Identify which cell holds the provided text, then report its (X, Y) central coordinate. 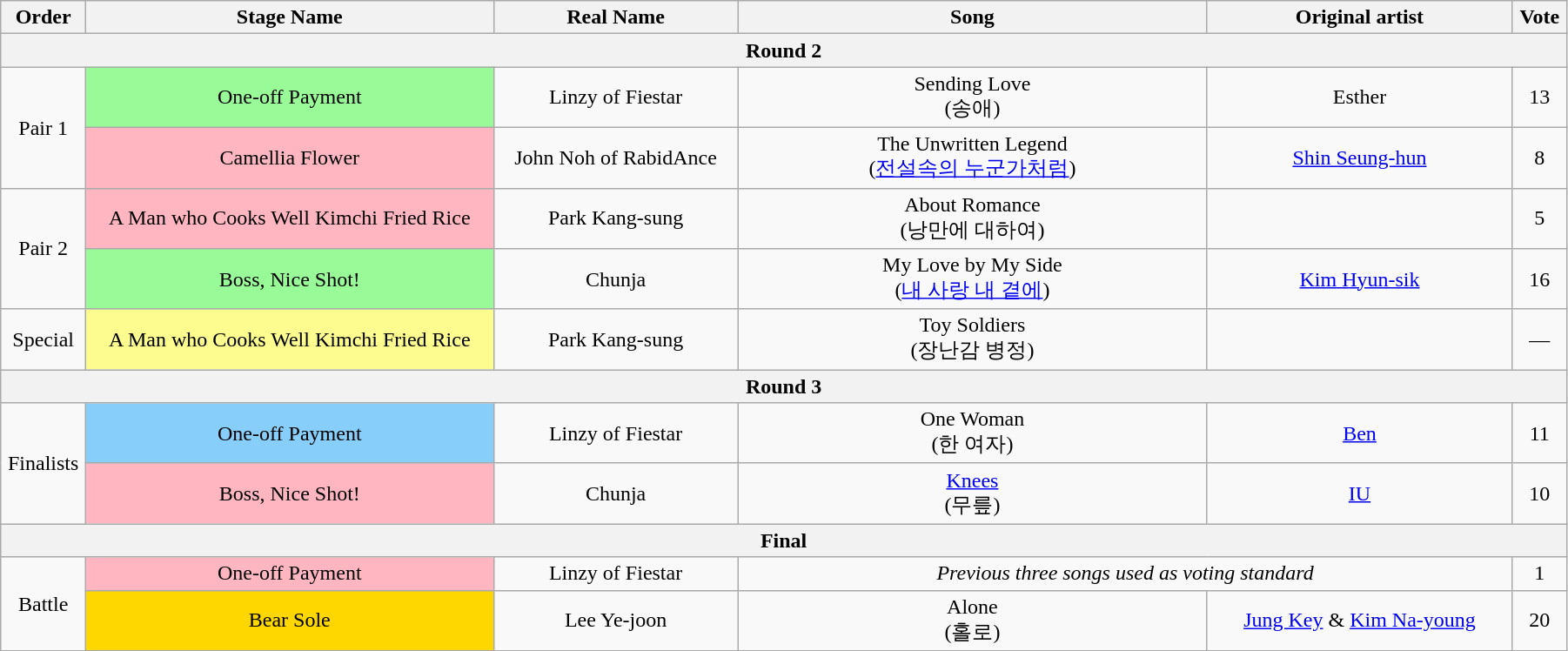
8 (1539, 158)
Kim Hyun-sik (1359, 279)
Bear Sole (290, 621)
Pair 2 (44, 249)
Camellia Flower (290, 158)
One Woman(한 여자) (973, 433)
John Noh of RabidAnce (616, 158)
5 (1539, 218)
Final (784, 540)
Battle (44, 604)
16 (1539, 279)
IU (1359, 493)
Ben (1359, 433)
Knees(무릎) (973, 493)
Jung Key & Kim Na-young (1359, 621)
Vote (1539, 17)
13 (1539, 97)
Finalists (44, 463)
Original artist (1359, 17)
Real Name (616, 17)
Lee Ye-joon (616, 621)
Pair 1 (44, 127)
About Romance(낭만에 대하여) (973, 218)
20 (1539, 621)
The Unwritten Legend(전설속의 누군가처럼) (973, 158)
Previous three songs used as voting standard (1125, 574)
Stage Name (290, 17)
Order (44, 17)
Esther (1359, 97)
Shin Seung-hun (1359, 158)
11 (1539, 433)
My Love by My Side(내 사랑 내 곁에) (973, 279)
Sending Love(송애) (973, 97)
— (1539, 339)
Special (44, 339)
10 (1539, 493)
Round 3 (784, 386)
1 (1539, 574)
Round 2 (784, 50)
Toy Soldiers(장난감 병정) (973, 339)
Song (973, 17)
Alone(홀로) (973, 621)
